From the cell containing the given text, extract its center point as (X, Y) coordinate. 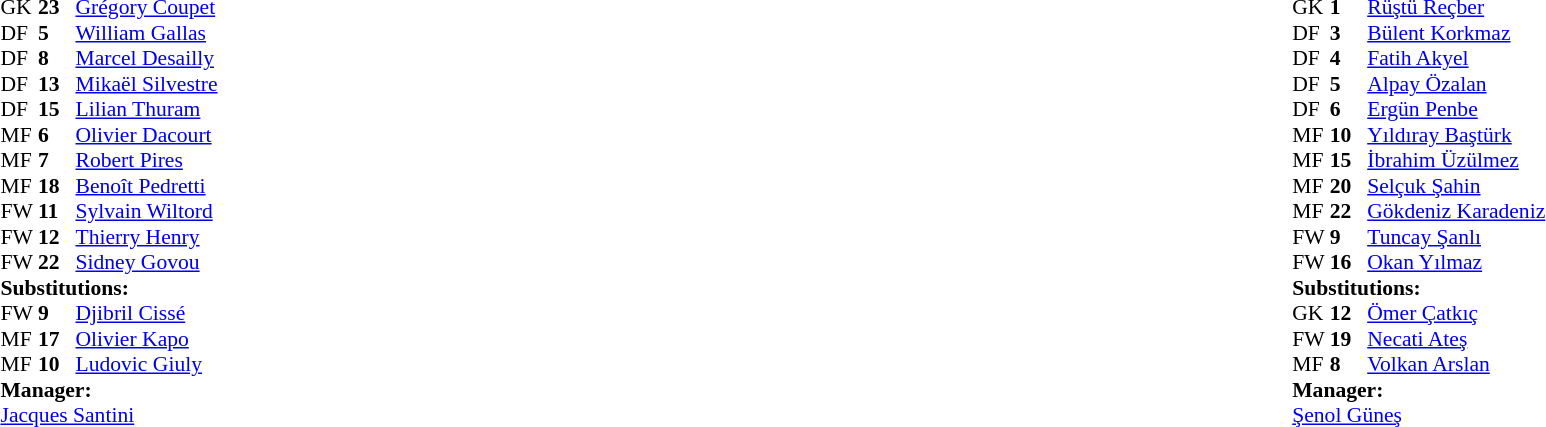
Marcel Desailly (147, 59)
Ömer Çatkıç (1456, 313)
Lilian Thuram (147, 109)
Olivier Dacourt (147, 135)
16 (1349, 263)
Gökdeniz Karadeniz (1456, 211)
20 (1349, 186)
13 (57, 84)
Selçuk Şahin (1456, 186)
Yıldıray Baştürk (1456, 135)
Ergün Penbe (1456, 109)
Mikaël Silvestre (147, 84)
GK (1311, 313)
Necati Ateş (1456, 339)
Djibril Cissé (147, 313)
Benoît Pedretti (147, 186)
Alpay Özalan (1456, 84)
7 (57, 161)
11 (57, 211)
19 (1349, 339)
Okan Yılmaz (1456, 263)
Ludovic Giuly (147, 365)
4 (1349, 59)
Sylvain Wiltord (147, 211)
Bülent Korkmaz (1456, 33)
Volkan Arslan (1456, 365)
17 (57, 339)
18 (57, 186)
William Gallas (147, 33)
Thierry Henry (147, 237)
3 (1349, 33)
Tuncay Şanlı (1456, 237)
Olivier Kapo (147, 339)
Sidney Govou (147, 263)
Robert Pires (147, 161)
İbrahim Üzülmez (1456, 161)
Fatih Akyel (1456, 59)
